Pinpoint the cell where the given text exists, returning its (X, Y) midpoint coordinate. 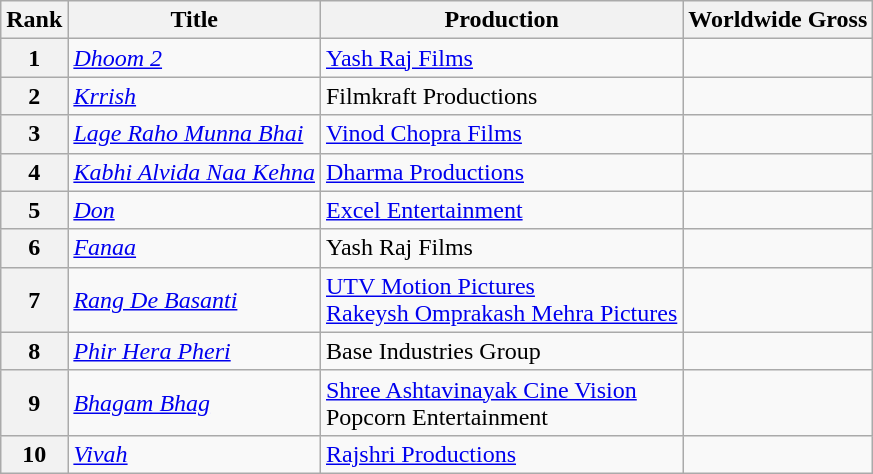
Dhoom 2 (194, 58)
Phir Hera Pheri (194, 351)
5 (34, 210)
Base Industries Group (501, 351)
10 (34, 454)
Rajshri Productions (501, 454)
9 (34, 402)
2 (34, 96)
Production (501, 20)
3 (34, 134)
Rank (34, 20)
8 (34, 351)
Kabhi Alvida Naa Kehna (194, 172)
Fanaa (194, 248)
6 (34, 248)
Vinod Chopra Films (501, 134)
Vivah (194, 454)
UTV Motion PicturesRakeysh Omprakash Mehra Pictures (501, 300)
Lage Raho Munna Bhai (194, 134)
Excel Entertainment (501, 210)
Bhagam Bhag (194, 402)
7 (34, 300)
Rang De Basanti (194, 300)
Don (194, 210)
Filmkraft Productions (501, 96)
Title (194, 20)
Dharma Productions (501, 172)
Worldwide Gross (778, 20)
1 (34, 58)
Shree Ashtavinayak Cine VisionPopcorn Entertainment (501, 402)
4 (34, 172)
Krrish (194, 96)
